Determine the (x, y) coordinate at the center of the cell enclosing the given text.  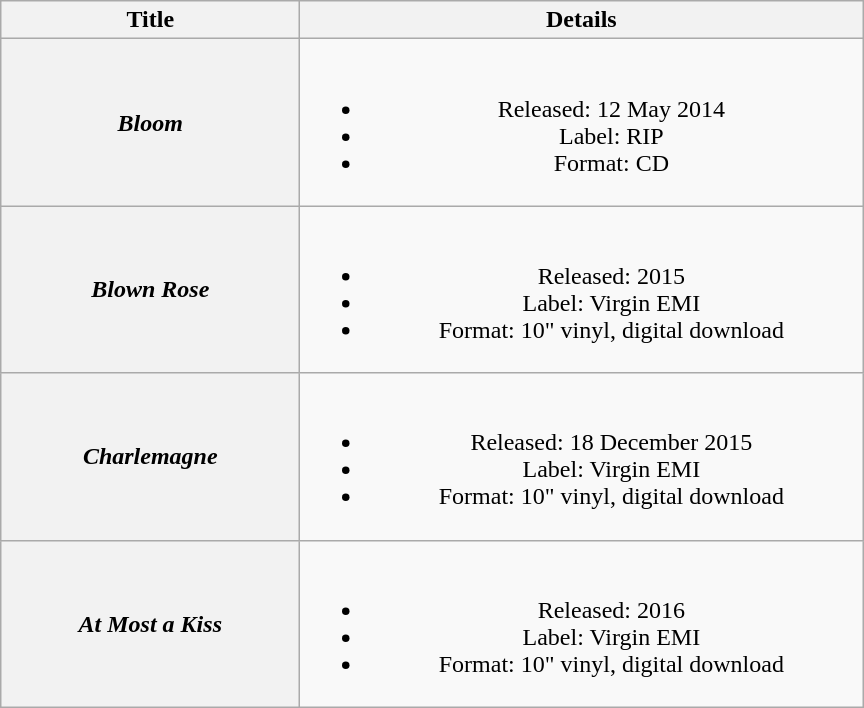
At Most a Kiss (150, 624)
Details (582, 20)
Title (150, 20)
Released: 2015Label: Virgin EMIFormat: 10" vinyl, digital download (582, 290)
Released: 12 May 2014Label: RIPFormat: CD (582, 122)
Released: 18 December 2015Label: Virgin EMIFormat: 10" vinyl, digital download (582, 456)
Blown Rose (150, 290)
Charlemagne (150, 456)
Bloom (150, 122)
Released: 2016Label: Virgin EMIFormat: 10" vinyl, digital download (582, 624)
